Search for the cell housing the specified text and yield its [x, y] center coordinate. 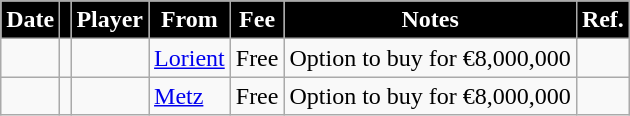
Date [30, 20]
Metz [190, 96]
Fee [257, 20]
Ref. [602, 20]
Player [110, 20]
From [190, 20]
Lorient [190, 58]
Notes [430, 20]
